For the text-containing cell, return its midpoint in [X, Y] coordinate format. 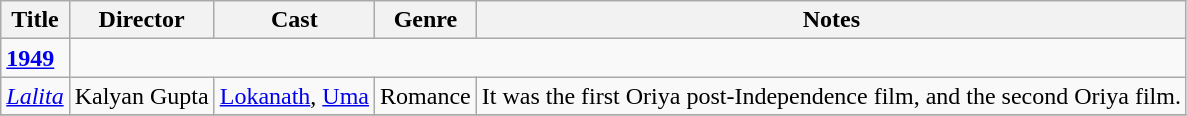
Director [142, 20]
1949 [35, 58]
Romance [426, 96]
Kalyan Gupta [142, 96]
Cast [294, 20]
It was the first Oriya post-Independence film, and the second Oriya film. [831, 96]
Lalita [35, 96]
Title [35, 20]
Genre [426, 20]
Lokanath, Uma [294, 96]
Notes [831, 20]
